Search for the cell housing the specified text and yield its (X, Y) center coordinate. 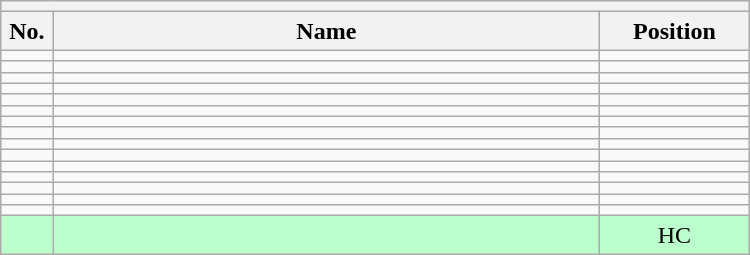
Position (675, 31)
HC (675, 235)
No. (27, 31)
Name (326, 31)
